From the cell containing the given text, extract its center point as [X, Y] coordinate. 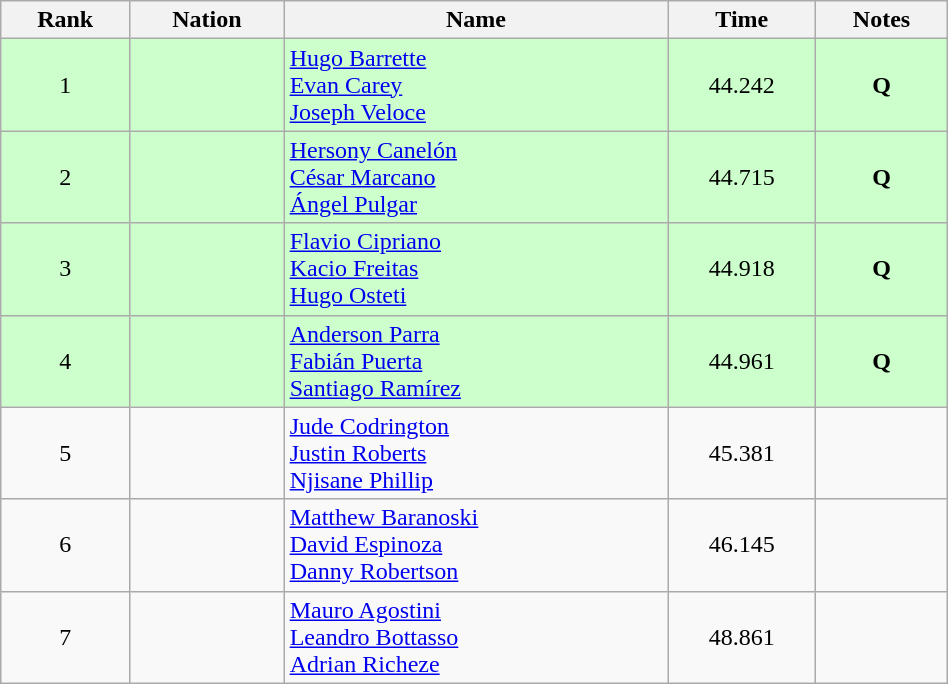
Hersony CanelónCésar MarcanoÁngel Pulgar [476, 177]
1 [66, 85]
Rank [66, 20]
48.861 [742, 637]
44.961 [742, 361]
44.242 [742, 85]
45.381 [742, 453]
Matthew BaranoskiDavid EspinozaDanny Robertson [476, 545]
4 [66, 361]
Notes [882, 20]
Anderson ParraFabián PuertaSantiago Ramírez [476, 361]
44.918 [742, 269]
46.145 [742, 545]
3 [66, 269]
5 [66, 453]
Jude CodringtonJustin RobertsNjisane Phillip [476, 453]
2 [66, 177]
6 [66, 545]
Mauro AgostiniLeandro BottassoAdrian Richeze [476, 637]
Flavio CiprianoKacio FreitasHugo Osteti [476, 269]
7 [66, 637]
Name [476, 20]
Hugo BarretteEvan CareyJoseph Veloce [476, 85]
44.715 [742, 177]
Nation [207, 20]
Time [742, 20]
